For the text-containing cell, return its midpoint in [X, Y] coordinate format. 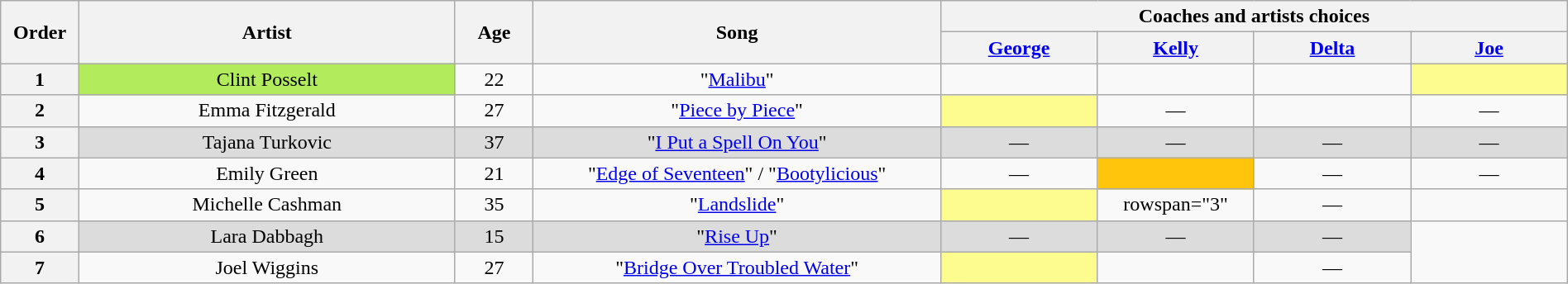
Song [738, 32]
2 [40, 111]
Joel Wiggins [266, 267]
22 [495, 79]
Kelly [1176, 48]
Lara Dabbagh [266, 236]
5 [40, 205]
"Piece by Piece" [738, 111]
Emily Green [266, 173]
rowspan="3" [1176, 205]
George [1019, 48]
"Bridge Over Troubled Water" [738, 267]
"Edge of Seventeen" / "Bootylicious" [738, 173]
Joe [1489, 48]
"I Put a Spell On You" [738, 142]
Artist [266, 32]
Clint Posselt [266, 79]
Michelle Cashman [266, 205]
"Malibu" [738, 79]
3 [40, 142]
15 [495, 236]
"Rise Up" [738, 236]
4 [40, 173]
7 [40, 267]
Coaches and artists choices [1254, 17]
Order [40, 32]
"Landslide" [738, 205]
Delta [1331, 48]
37 [495, 142]
Age [495, 32]
Emma Fitzgerald [266, 111]
21 [495, 173]
6 [40, 236]
35 [495, 205]
1 [40, 79]
Tajana Turkovic [266, 142]
